Provide the [x, y] coordinate of the cell's center where the given text is located.  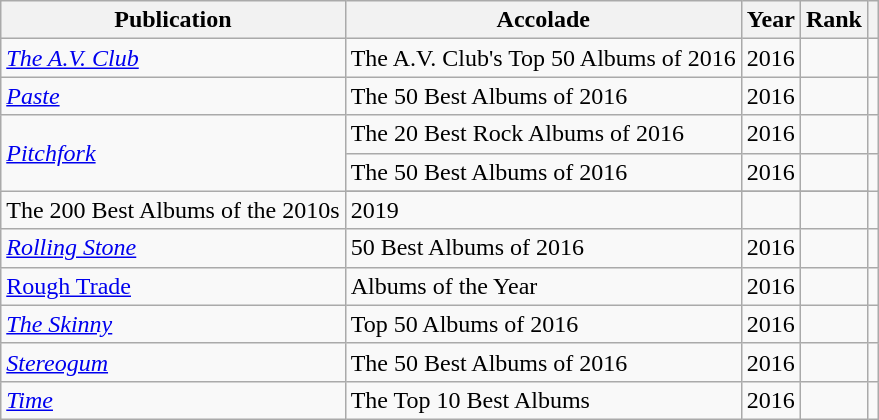
The 20 Best Rock Albums of 2016 [543, 134]
Time [173, 400]
The Skinny [173, 324]
The Top 10 Best Albums [543, 400]
Publication [173, 20]
Rough Trade [173, 286]
The A.V. Club [173, 58]
Stereogum [173, 362]
Rolling Stone [173, 248]
Rank [834, 20]
Accolade [543, 20]
50 Best Albums of 2016 [543, 248]
2019 [543, 210]
Year [770, 20]
Top 50 Albums of 2016 [543, 324]
Albums of the Year [543, 286]
The 200 Best Albums of the 2010s [173, 210]
The A.V. Club's Top 50 Albums of 2016 [543, 58]
Paste [173, 96]
Pitchfork [173, 153]
